Identify which cell holds the provided text, then report its (x, y) central coordinate. 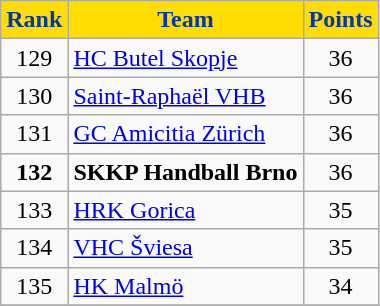
GC Amicitia Zürich (186, 134)
HC Butel Skopje (186, 58)
134 (34, 248)
Points (340, 20)
133 (34, 210)
132 (34, 172)
129 (34, 58)
HRK Gorica (186, 210)
135 (34, 286)
Saint-Raphaël VHB (186, 96)
HK Malmö (186, 286)
VHC Šviesa (186, 248)
Rank (34, 20)
131 (34, 134)
130 (34, 96)
SKKP Handball Brno (186, 172)
Team (186, 20)
34 (340, 286)
